Identify which cell holds the provided text, then report its (x, y) central coordinate. 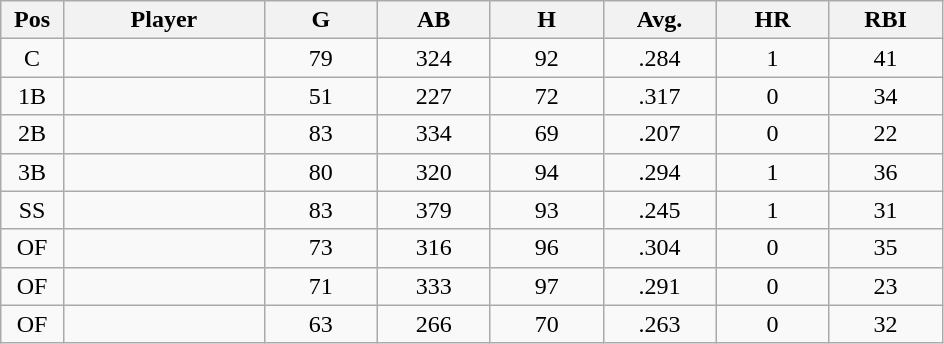
69 (546, 134)
32 (886, 324)
93 (546, 210)
.304 (660, 248)
73 (320, 248)
.263 (660, 324)
379 (434, 210)
36 (886, 172)
23 (886, 286)
.245 (660, 210)
.207 (660, 134)
C (32, 58)
.291 (660, 286)
71 (320, 286)
41 (886, 58)
Player (164, 20)
G (320, 20)
94 (546, 172)
227 (434, 96)
333 (434, 286)
RBI (886, 20)
96 (546, 248)
AB (434, 20)
Pos (32, 20)
51 (320, 96)
79 (320, 58)
H (546, 20)
SS (32, 210)
1B (32, 96)
97 (546, 286)
Avg. (660, 20)
63 (320, 324)
266 (434, 324)
HR (772, 20)
92 (546, 58)
334 (434, 134)
70 (546, 324)
31 (886, 210)
324 (434, 58)
316 (434, 248)
34 (886, 96)
.294 (660, 172)
22 (886, 134)
35 (886, 248)
320 (434, 172)
2B (32, 134)
.317 (660, 96)
3B (32, 172)
72 (546, 96)
80 (320, 172)
.284 (660, 58)
